Scan for the cell matching the given text and deliver its (X, Y) coordinate at center. 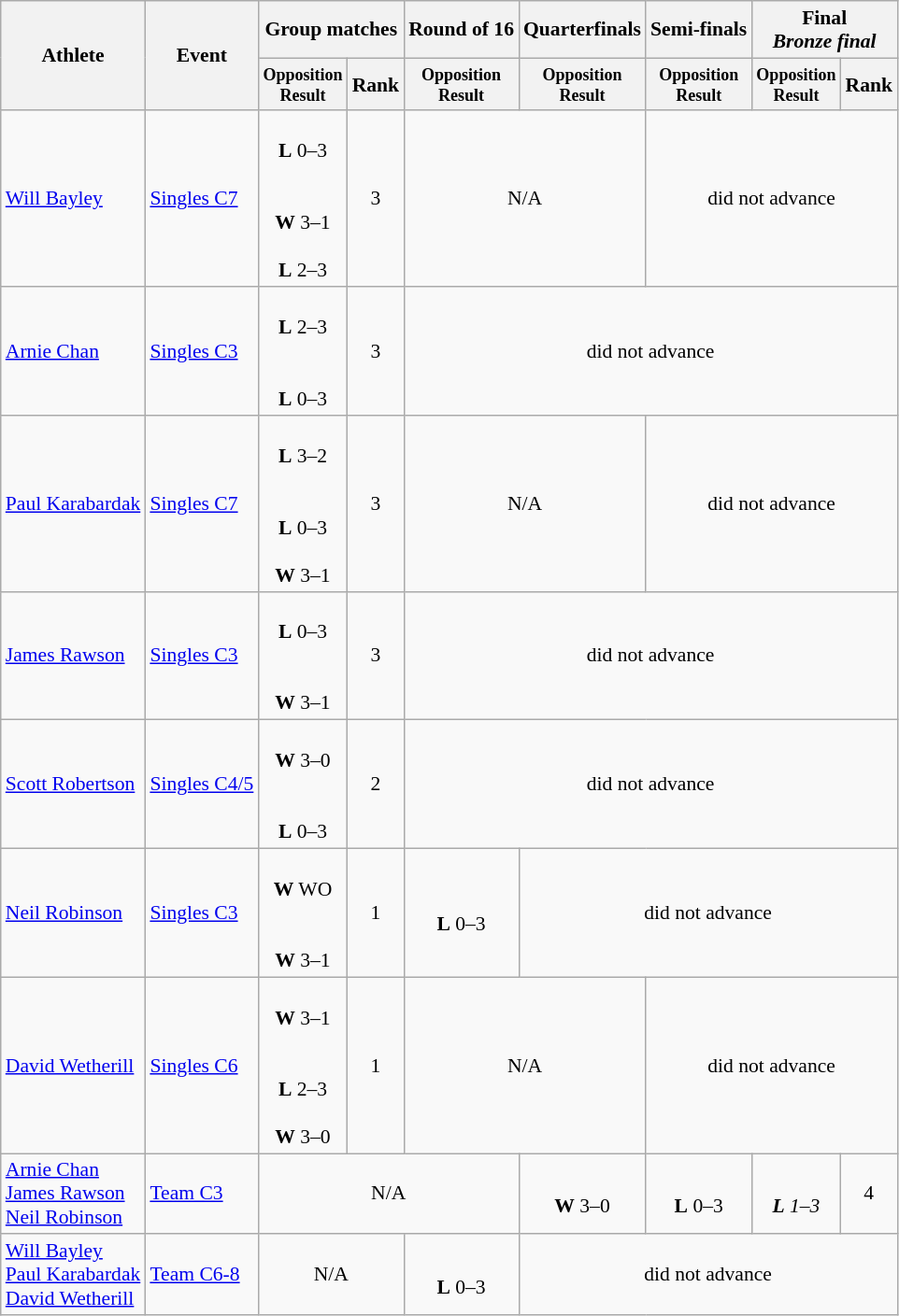
Group matches (331, 30)
Round of 16 (462, 30)
L 2–3L 0–3 (303, 351)
L 0–3 W 3–1 (303, 656)
David Wetherill (73, 1065)
W 3–0 (582, 1194)
Team C3 (202, 1194)
Event (202, 56)
Semi-finals (699, 30)
L 0–3 W 3–1 L 2–3 (303, 200)
Will BayleyPaul KarabardakDavid Wetherill (73, 1276)
Athlete (73, 56)
Arnie Chan (73, 351)
James Rawson (73, 656)
Neil Robinson (73, 913)
W 3–0 L 0–3 (303, 785)
Team C6-8 (202, 1276)
W 3–1 L 2–3 W 3–0 (303, 1065)
L 3–2 L 0–3 W 3–1 (303, 504)
Singles C6 (202, 1065)
W WO W 3–1 (303, 913)
Singles C4/5 (202, 785)
FinalBronze final (824, 30)
Arnie ChanJames RawsonNeil Robinson (73, 1194)
Will Bayley (73, 200)
Quarterfinals (582, 30)
Scott Robertson (73, 785)
L 1–3 (796, 1194)
2 (376, 785)
4 (869, 1194)
Paul Karabardak (73, 504)
